From the cell containing the given text, extract its center point as [x, y] coordinate. 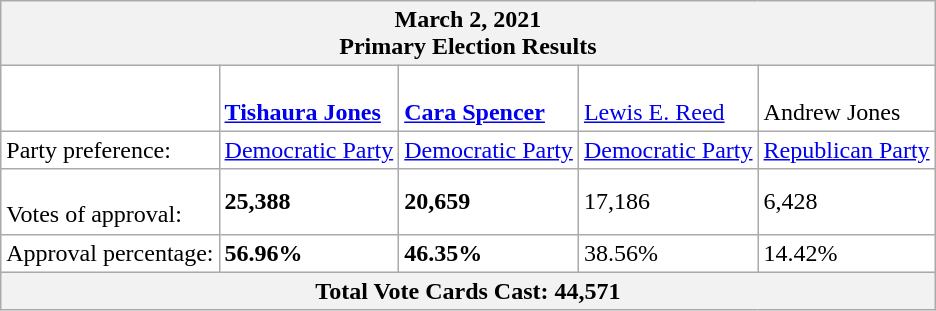
Votes of approval: [110, 202]
Andrew Jones [846, 98]
46.35% [489, 253]
14.42% [846, 253]
Tishaura Jones [309, 98]
6,428 [846, 202]
25,388 [309, 202]
Party preference: [110, 150]
56.96% [309, 253]
Total Vote Cards Cast: 44,571 [468, 291]
Cara Spencer [489, 98]
20,659 [489, 202]
March 2, 2021Primary Election Results [468, 34]
17,186 [668, 202]
Lewis E. Reed [668, 98]
38.56% [668, 253]
Approval percentage: [110, 253]
Republican Party [846, 150]
